Identify which cell holds the provided text, then report its [x, y] central coordinate. 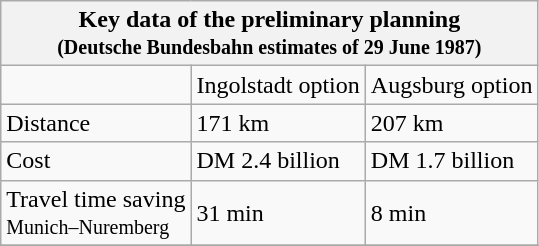
Cost [96, 161]
Distance [96, 123]
Travel time savingMunich–Nuremberg [96, 212]
Ingolstadt option [278, 85]
DM 2.4 billion [278, 161]
8 min [452, 212]
DM 1.7 billion [452, 161]
171 km [278, 123]
Augsburg option [452, 85]
31 min [278, 212]
Key data of the preliminary planning(Deutsche Bundesbahn estimates of 29 June 1987) [270, 34]
207 km [452, 123]
